Extract the (x, y) coordinate from the center of the cell holding the provided text.  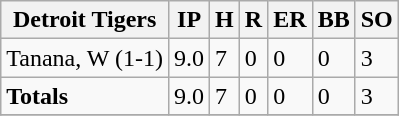
BB (334, 20)
IP (190, 20)
R (253, 20)
Detroit Tigers (85, 20)
Tanana, W (1-1) (85, 58)
ER (290, 20)
SO (376, 20)
Totals (85, 96)
H (225, 20)
